Extract the (x, y) coordinate from the center of the cell holding the provided text.  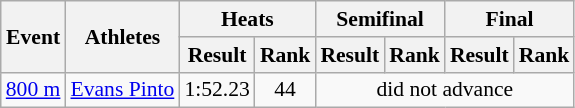
44 (286, 90)
Evans Pinto (122, 90)
1:52.23 (216, 90)
Heats (247, 19)
800 m (34, 90)
Final (510, 19)
Athletes (122, 36)
did not advance (444, 90)
Event (34, 36)
Semifinal (380, 19)
